Pinpoint the cell where the given text exists, returning its (X, Y) midpoint coordinate. 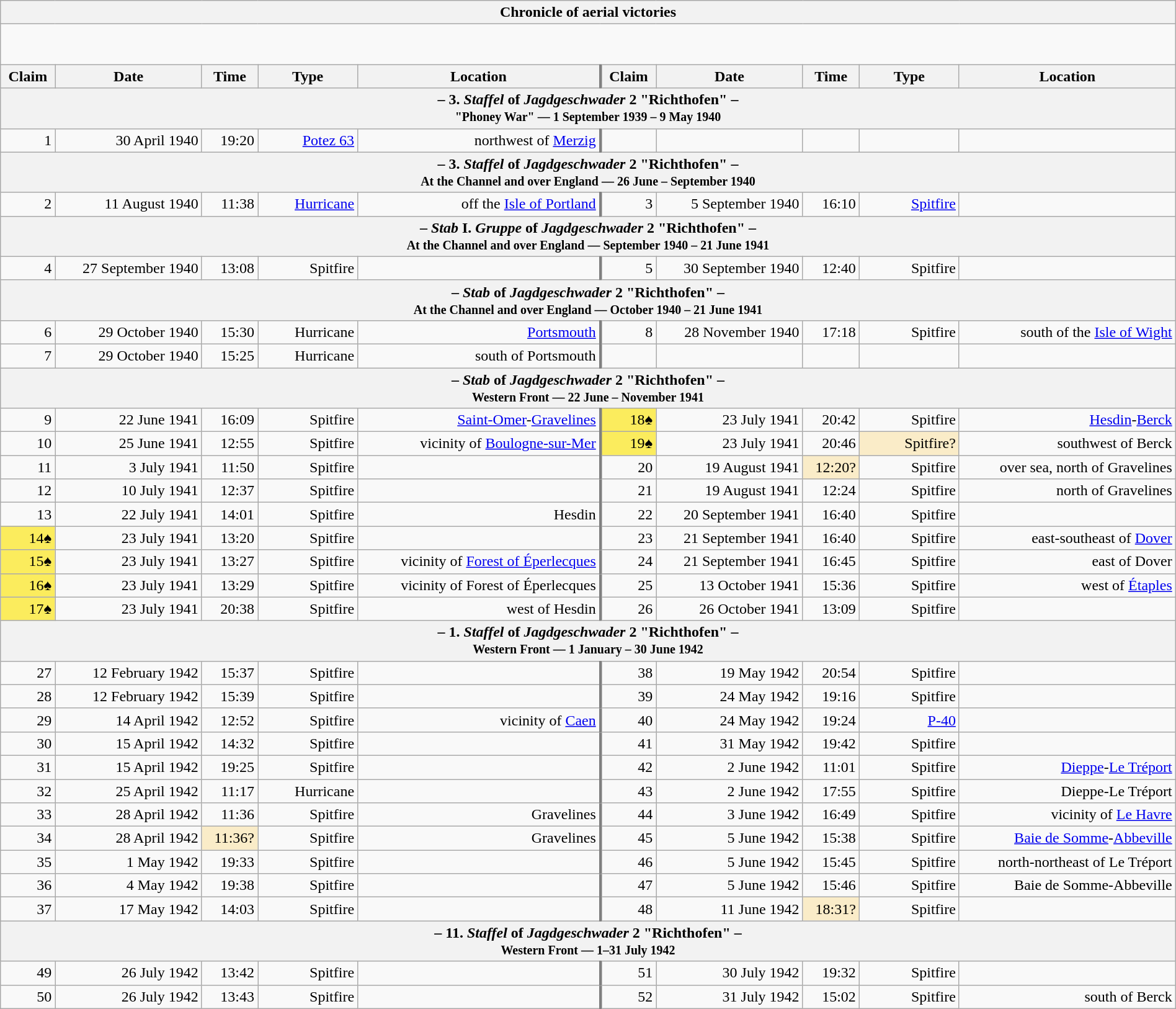
20:54 (831, 673)
28 November 1940 (729, 332)
2 (28, 204)
Hesdin (479, 514)
36 (28, 886)
12 (28, 491)
16:10 (831, 204)
3 (628, 204)
10 July 1941 (128, 491)
16♠ (28, 585)
46 (628, 862)
30 July 1942 (729, 973)
16:09 (229, 420)
13:42 (229, 973)
30 September 1940 (729, 268)
45 (628, 838)
34 (28, 838)
11:17 (229, 791)
P-40 (909, 720)
east of Dover (1067, 562)
23 (628, 538)
13:43 (229, 997)
11:38 (229, 204)
3 July 1941 (128, 467)
Hesdin-Berck (1067, 420)
21 (628, 491)
44 (628, 815)
8 (628, 332)
47 (628, 886)
15:39 (229, 696)
22 July 1941 (128, 514)
27 (28, 673)
14 April 1942 (128, 720)
10 (28, 444)
– Stab of Jagdgeschwader 2 "Richthofen" –At the Channel and over England — October 1940 – 21 June 1941 (588, 300)
Saint-Omer-Gravelines (479, 420)
14:01 (229, 514)
33 (28, 815)
20 (628, 467)
southwest of Berck (1067, 444)
49 (28, 973)
1 May 1942 (128, 862)
15:45 (831, 862)
26 October 1941 (729, 609)
9 (28, 420)
5 (628, 268)
– 3. Staffel of Jagdgeschwader 2 "Richthofen" –At the Channel and over England — 26 June – September 1940 (588, 173)
48 (628, 909)
1 (28, 140)
22 (628, 514)
Spitfire? (909, 444)
35 (28, 862)
19:20 (229, 140)
20 September 1941 (729, 514)
15:37 (229, 673)
52 (628, 997)
41 (628, 743)
off the Isle of Portland (479, 204)
30 April 1940 (128, 140)
28 (28, 696)
19:24 (831, 720)
– Stab I. Gruppe of Jagdgeschwader 2 "Richthofen" –At the Channel and over England — September 1940 – 21 June 1941 (588, 236)
north-northeast of Le Tréport (1067, 862)
12:52 (229, 720)
17:18 (831, 332)
31 July 1942 (729, 997)
20:46 (831, 444)
24 (628, 562)
19:32 (831, 973)
11:36 (229, 815)
vicinity of Caen (479, 720)
31 May 1942 (729, 743)
16:45 (831, 562)
– 1. Staffel of Jagdgeschwader 2 "Richthofen" –Western Front — 1 January – 30 June 1942 (588, 640)
Portsmouth (479, 332)
12:24 (831, 491)
37 (28, 909)
22 June 1941 (128, 420)
30 (28, 743)
11 June 1942 (729, 909)
northwest of Merzig (479, 140)
20:42 (831, 420)
5 September 1940 (729, 204)
19♠ (628, 444)
38 (628, 673)
13:29 (229, 585)
3 June 1942 (729, 815)
18:31? (831, 909)
16:49 (831, 815)
15♠ (28, 562)
west of Étaples (1067, 585)
15:30 (229, 332)
14:03 (229, 909)
19:42 (831, 743)
vicinity of Le Havre (1067, 815)
19:33 (229, 862)
51 (628, 973)
25 (628, 585)
19:25 (229, 767)
west of Hesdin (479, 609)
13 (28, 514)
13:27 (229, 562)
40 (628, 720)
– 11. Staffel of Jagdgeschwader 2 "Richthofen" –Western Front — 1–31 July 1942 (588, 941)
4 May 1942 (128, 886)
13:08 (229, 268)
32 (28, 791)
31 (28, 767)
north of Gravelines (1067, 491)
south of Portsmouth (479, 356)
19 May 1942 (729, 673)
15:36 (831, 585)
south of Berck (1067, 997)
Potez 63 (308, 140)
14♠ (28, 538)
12:20? (831, 467)
– 3. Staffel of Jagdgeschwader 2 "Richthofen" –"Phoney War" — 1 September 1939 – 9 May 1940 (588, 108)
39 (628, 696)
11 (28, 467)
11:01 (831, 767)
17:55 (831, 791)
13:09 (831, 609)
15:02 (831, 997)
29 (28, 720)
17♠ (28, 609)
18♠ (628, 420)
11:50 (229, 467)
43 (628, 791)
14:32 (229, 743)
27 September 1940 (128, 268)
12:37 (229, 491)
25 April 1942 (128, 791)
11:36? (229, 838)
13:20 (229, 538)
4 (28, 268)
26 (628, 609)
vicinity of Boulogne-sur-Mer (479, 444)
19:38 (229, 886)
15:38 (831, 838)
6 (28, 332)
over sea, north of Gravelines (1067, 467)
15:46 (831, 886)
south of the Isle of Wight (1067, 332)
11 August 1940 (128, 204)
15:25 (229, 356)
25 June 1941 (128, 444)
Chronicle of aerial victories (588, 12)
20:38 (229, 609)
7 (28, 356)
17 May 1942 (128, 909)
42 (628, 767)
50 (28, 997)
12:40 (831, 268)
east-southeast of Dover (1067, 538)
13 October 1941 (729, 585)
12:55 (229, 444)
19:16 (831, 696)
– Stab of Jagdgeschwader 2 "Richthofen" –Western Front — 22 June – November 1941 (588, 387)
